Scan for the cell matching the given text and deliver its [x, y] coordinate at center. 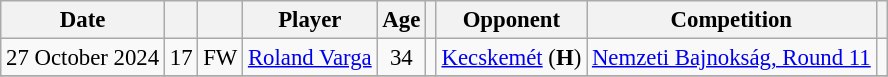
Opponent [511, 20]
34 [402, 58]
Nemzeti Bajnokság, Round 11 [732, 58]
Player [310, 20]
Kecskemét (H) [511, 58]
Roland Varga [310, 58]
17 [180, 58]
Date [83, 20]
Age [402, 20]
27 October 2024 [83, 58]
Competition [732, 20]
FW [220, 58]
